Detect which cell encompasses the target text, then output its [x, y] center coordinate. 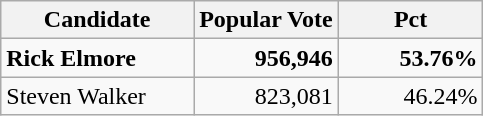
956,946 [266, 58]
46.24% [410, 96]
Popular Vote [266, 20]
Steven Walker [98, 96]
Rick Elmore [98, 58]
823,081 [266, 96]
Pct [410, 20]
Candidate [98, 20]
53.76% [410, 58]
